Pinpoint the cell where the given text exists, returning its (X, Y) midpoint coordinate. 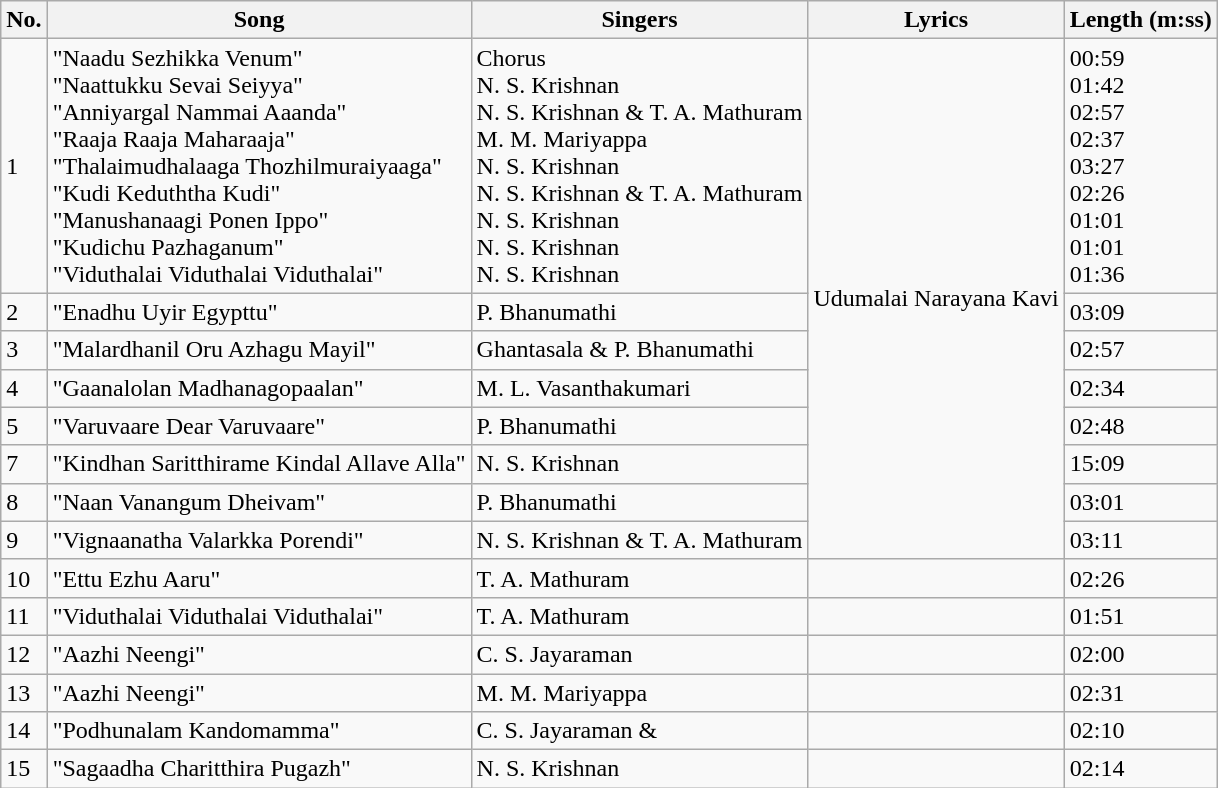
1 (24, 166)
2 (24, 312)
"Kindhan Saritthirame Kindal Allave Alla" (259, 464)
Singers (640, 20)
N. S. Krishnan & T. A. Mathuram (640, 540)
13 (24, 693)
15 (24, 769)
02:34 (1140, 388)
03:01 (1140, 502)
8 (24, 502)
"Podhunalam Kandomamma" (259, 731)
15:09 (1140, 464)
12 (24, 654)
"Sagaadha Charitthira Pugazh" (259, 769)
No. (24, 20)
"Ettu Ezhu Aaru" (259, 578)
Lyrics (936, 20)
02:31 (1140, 693)
02:26 (1140, 578)
"Vignaanatha Valarkka Porendi" (259, 540)
02:10 (1140, 731)
10 (24, 578)
Length (m:ss) (1140, 20)
C. S. Jayaraman (640, 654)
00:5901:4202:5702:3703:2702:2601:0101:0101:36 (1140, 166)
4 (24, 388)
"Varuvaare Dear Varuvaare" (259, 426)
Ghantasala & P. Bhanumathi (640, 350)
14 (24, 731)
"Malardhanil Oru Azhagu Mayil" (259, 350)
02:48 (1140, 426)
C. S. Jayaraman & (640, 731)
9 (24, 540)
02:14 (1140, 769)
3 (24, 350)
11 (24, 616)
02:00 (1140, 654)
"Enadhu Uyir Egypttu" (259, 312)
03:11 (1140, 540)
5 (24, 426)
"Viduthalai Viduthalai Viduthalai" (259, 616)
01:51 (1140, 616)
"Gaanalolan Madhanagopaalan" (259, 388)
02:57 (1140, 350)
M. L. Vasanthakumari (640, 388)
7 (24, 464)
M. M. Mariyappa (640, 693)
"Naan Vanangum Dheivam" (259, 502)
03:09 (1140, 312)
Udumalai Narayana Kavi (936, 299)
Song (259, 20)
